Provide the [x, y] coordinate of the cell's center where the given text is located.  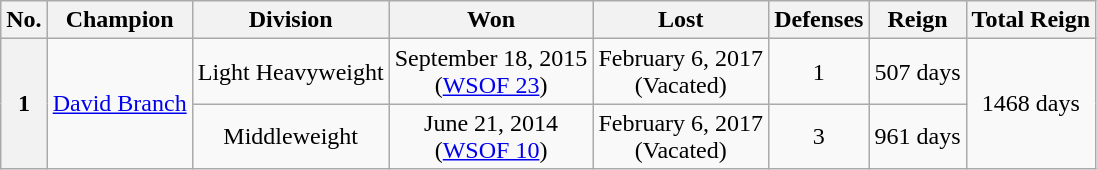
3 [819, 136]
David Branch [120, 104]
Defenses [819, 20]
507 days [918, 72]
Reign [918, 20]
Lost [681, 20]
June 21, 2014 (WSOF 10) [491, 136]
Light Heavyweight [290, 72]
1468 days [1031, 104]
Champion [120, 20]
Middleweight [290, 136]
September 18, 2015 (WSOF 23) [491, 72]
Won [491, 20]
Division [290, 20]
Total Reign [1031, 20]
No. [24, 20]
961 days [918, 136]
